Output the [X, Y] coordinate of the center of the cell containing the given text.  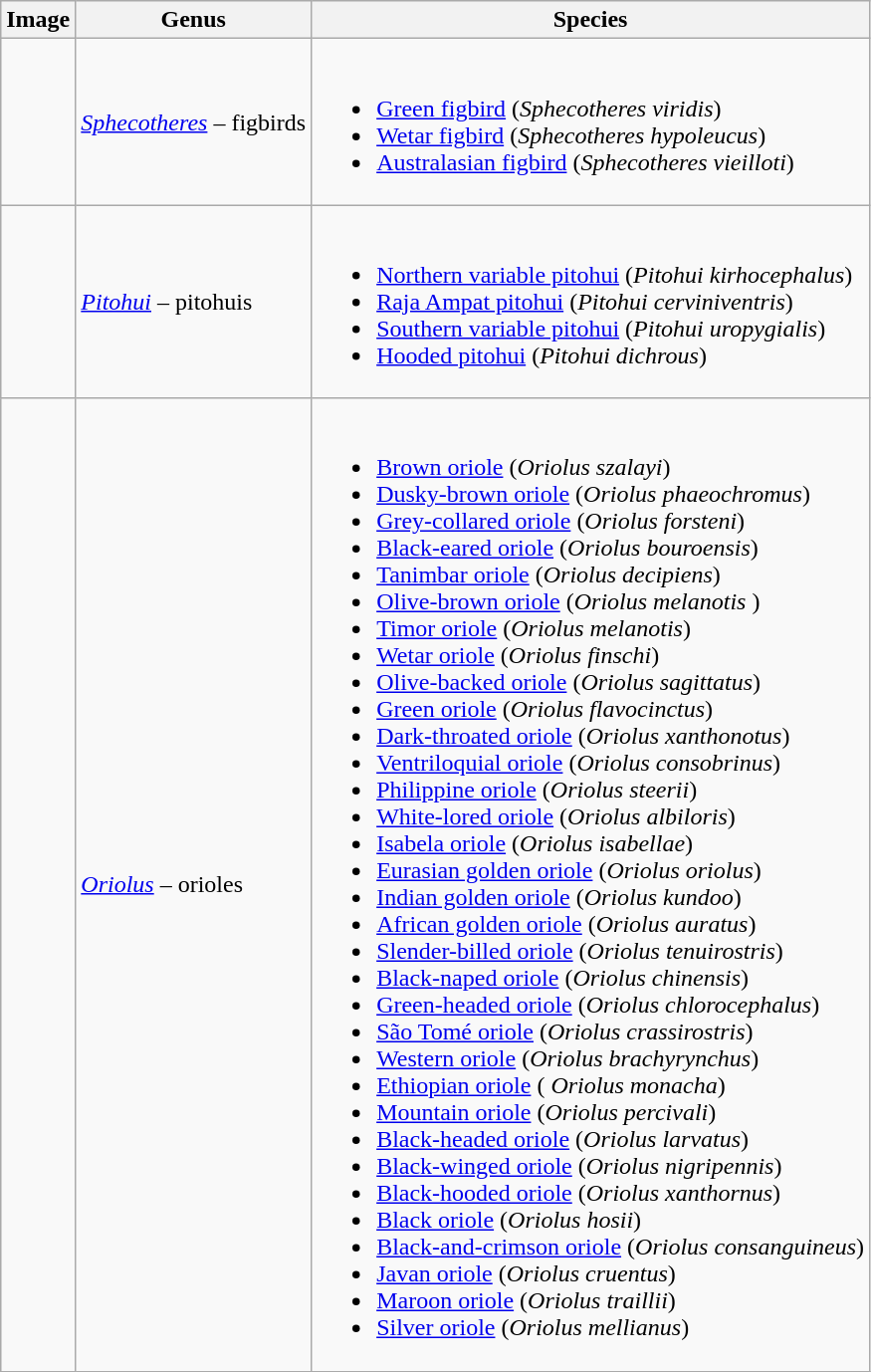
Green figbird (Sphecotheres viridis)Wetar figbird (Sphecotheres hypoleucus)Australasian figbird (Sphecotheres vieilloti) [591, 121]
Genus [193, 20]
Oriolus – orioles [193, 884]
Image [38, 20]
Species [591, 20]
Pitohui – pitohuis [193, 302]
Sphecotheres – figbirds [193, 121]
